Identify which cell holds the provided text, then report its (x, y) central coordinate. 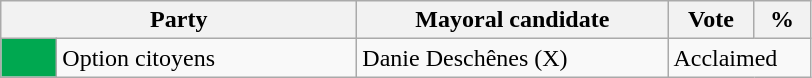
Danie Deschênes (X) (512, 58)
Party (179, 20)
Option citoyens (207, 58)
Vote (711, 20)
Acclaimed (739, 58)
Mayoral candidate (512, 20)
% (782, 20)
